Locate the cell with the specified text and output its [X, Y] center coordinate. 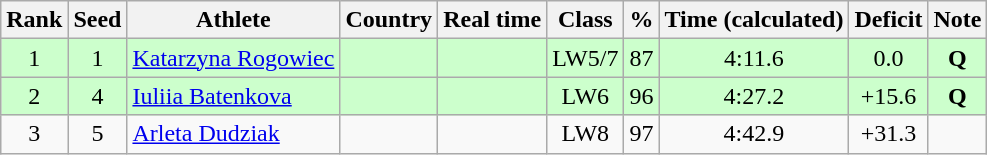
5 [98, 134]
Note [958, 20]
LW6 [586, 96]
4:27.2 [754, 96]
% [642, 20]
+15.6 [888, 96]
97 [642, 134]
Time (calculated) [754, 20]
Rank [34, 20]
4:11.6 [754, 58]
4:42.9 [754, 134]
0.0 [888, 58]
4 [98, 96]
Katarzyna Rogowiec [234, 58]
Seed [98, 20]
Class [586, 20]
3 [34, 134]
Iuliia Batenkova [234, 96]
LW5/7 [586, 58]
Athlete [234, 20]
87 [642, 58]
LW8 [586, 134]
Country [389, 20]
Deficit [888, 20]
Real time [492, 20]
2 [34, 96]
96 [642, 96]
+31.3 [888, 134]
Arleta Dudziak [234, 134]
